Search for the cell housing the specified text and yield its [X, Y] center coordinate. 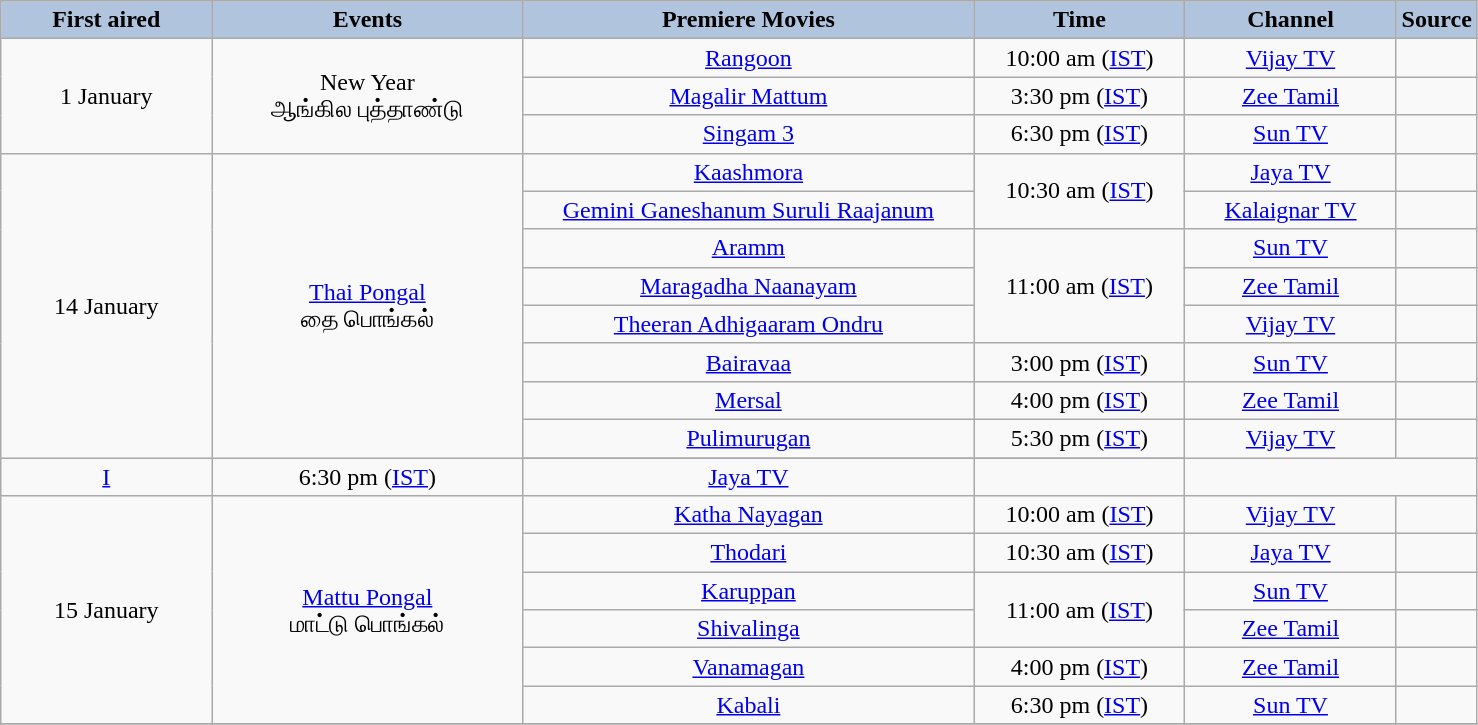
Bairavaa [748, 362]
I [106, 477]
1 January [106, 96]
14 January [106, 305]
3:30 pm (IST) [1080, 96]
Kaashmora [748, 172]
Maragadha Naanayam [748, 286]
15 January [106, 610]
Channel [1290, 20]
Shivalinga [748, 629]
Gemini Ganeshanum Suruli Raajanum [748, 210]
Thai Pongal தை பொங்கல் [368, 305]
Kabali [748, 705]
Rangoon [748, 58]
Time [1080, 20]
Aramm [748, 248]
Katha Nayagan [748, 515]
New Year ஆங்கில புத்தாண்டு [368, 96]
Premiere Movies [748, 20]
5:30 pm (IST) [1080, 438]
Vanamagan [748, 667]
Theeran Adhigaaram Ondru [748, 324]
Source [1436, 20]
Events [368, 20]
Magalir Mattum [748, 96]
3:00 pm (IST) [1080, 362]
Mattu Pongal மாட்டு பொங்கல் [368, 610]
Pulimurugan [748, 438]
Singam 3 [748, 134]
Mersal [748, 400]
First aired [106, 20]
Kalaignar TV [1290, 210]
Thodari [748, 553]
Karuppan [748, 591]
